For the text-containing cell, return its midpoint in (x, y) coordinate format. 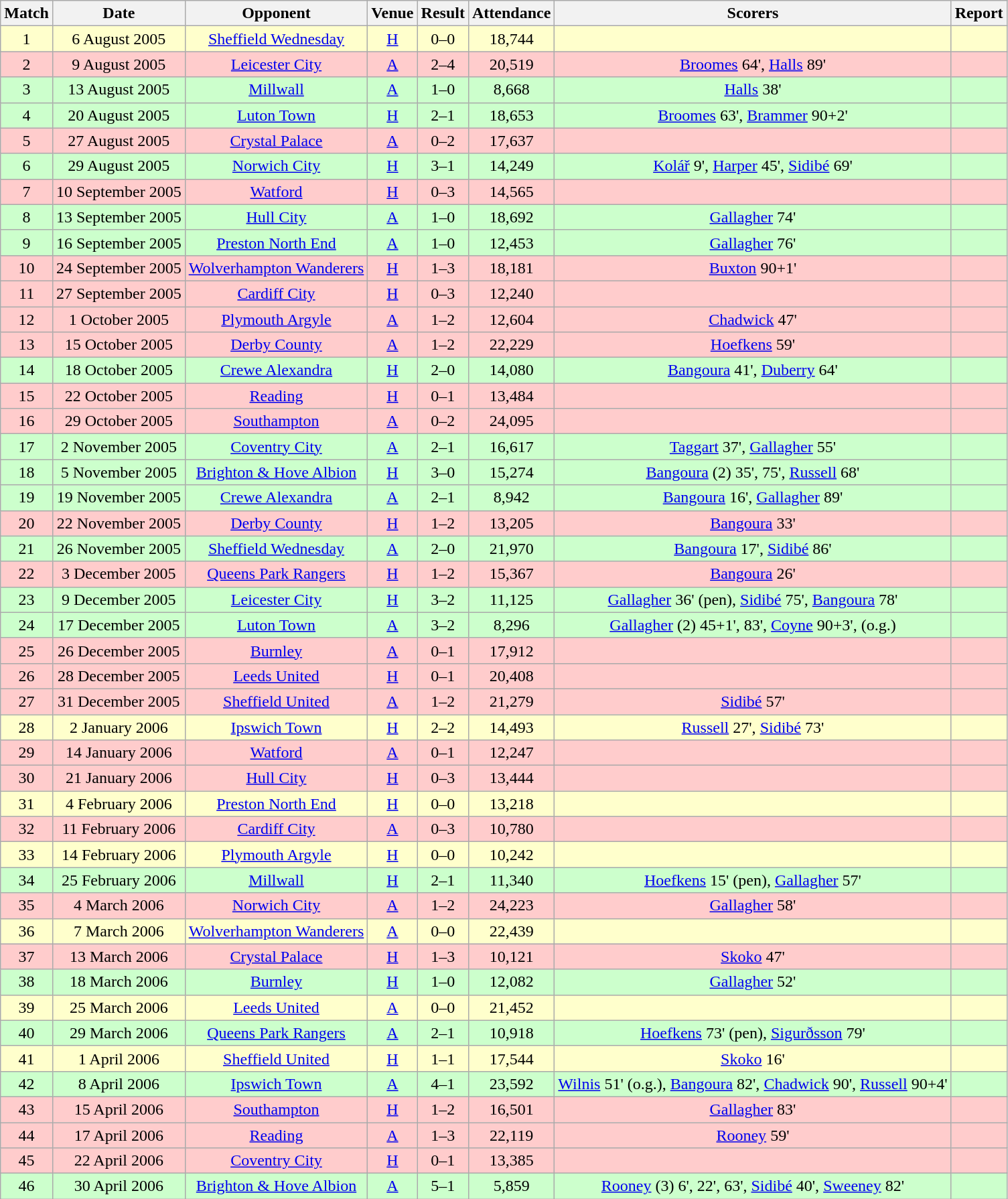
Opponent (276, 13)
20 August 2005 (119, 115)
14 (27, 370)
24 (27, 625)
15 April 2006 (119, 1109)
37 (27, 957)
Sidibé 57' (753, 701)
Skoko 16' (753, 1058)
18 March 2006 (119, 982)
22 April 2006 (119, 1161)
19 November 2005 (119, 498)
Result (443, 13)
1 April 2006 (119, 1058)
26 November 2005 (119, 549)
2 January 2006 (119, 727)
33 (27, 855)
2–2 (443, 727)
29 October 2005 (119, 421)
31 December 2005 (119, 701)
20,408 (511, 676)
21 January 2006 (119, 778)
16 (27, 421)
Gallagher 83' (753, 1109)
15 October 2005 (119, 345)
17,544 (511, 1058)
13,218 (511, 804)
1 October 2005 (119, 320)
27 September 2005 (119, 293)
5–1 (443, 1186)
Match (27, 13)
13 March 2006 (119, 957)
18,181 (511, 268)
22 (27, 574)
Bangoura 17', Sidibé 86' (753, 549)
10 (27, 268)
22,439 (511, 931)
Rooney 59' (753, 1135)
11,340 (511, 880)
14,080 (511, 370)
8,296 (511, 625)
Date (119, 13)
11,125 (511, 599)
27 (27, 701)
20,519 (511, 64)
Taggart 37', Gallagher 55' (753, 447)
22,119 (511, 1135)
13,444 (511, 778)
Gallagher 52' (753, 982)
1 (27, 39)
23 (27, 599)
8 April 2006 (119, 1084)
8 (27, 217)
Skoko 47' (753, 957)
10,121 (511, 957)
6 (27, 166)
Gallagher (2) 45+1', 83', Coyne 90+3', (o.g.) (753, 625)
5 (27, 141)
4–1 (443, 1084)
2 November 2005 (119, 447)
18,744 (511, 39)
Halls 38' (753, 90)
11 (27, 293)
Scorers (753, 13)
18 (27, 472)
13 (27, 345)
11 February 2006 (119, 829)
25 February 2006 (119, 880)
3 (27, 90)
14,249 (511, 166)
22 October 2005 (119, 396)
21,970 (511, 549)
Hoefkens 59' (753, 345)
7 (27, 192)
13,385 (511, 1161)
8,668 (511, 90)
40 (27, 1033)
24,223 (511, 906)
32 (27, 829)
38 (27, 982)
Kolář 9', Harper 45', Sidibé 69' (753, 166)
12,247 (511, 753)
Bangoura 33' (753, 523)
20 (27, 523)
14 February 2006 (119, 855)
41 (27, 1058)
10,780 (511, 829)
Buxton 90+1' (753, 268)
34 (27, 880)
23,592 (511, 1084)
30 April 2006 (119, 1186)
25 March 2006 (119, 1007)
12,604 (511, 320)
21,279 (511, 701)
Gallagher 76' (753, 242)
Gallagher 58' (753, 906)
18 October 2005 (119, 370)
18,692 (511, 217)
Russell 27', Sidibé 73' (753, 727)
Gallagher 36' (pen), Sidibé 75', Bangoura 78' (753, 599)
13 September 2005 (119, 217)
Chadwick 47' (753, 320)
21,452 (511, 1007)
12,453 (511, 242)
8,942 (511, 498)
Rooney (3) 6', 22', 63', Sidibé 40', Sweeney 82' (753, 1186)
29 March 2006 (119, 1033)
3 December 2005 (119, 574)
44 (27, 1135)
4 February 2006 (119, 804)
9 August 2005 (119, 64)
30 (27, 778)
24 September 2005 (119, 268)
1–1 (443, 1058)
2 (27, 64)
17,637 (511, 141)
27 August 2005 (119, 141)
10,242 (511, 855)
36 (27, 931)
39 (27, 1007)
9 (27, 242)
17 April 2006 (119, 1135)
4 (27, 115)
Broomes 64', Halls 89' (753, 64)
Venue (392, 13)
Wilnis 51' (o.g.), Bangoura 82', Chadwick 90', Russell 90+4' (753, 1084)
17 (27, 447)
24,095 (511, 421)
Report (979, 13)
Attendance (511, 13)
3–0 (443, 472)
10 September 2005 (119, 192)
12 (27, 320)
42 (27, 1084)
10,918 (511, 1033)
13,205 (511, 523)
Bangoura 26' (753, 574)
Hoefkens 73' (pen), Sigurðsson 79' (753, 1033)
16,617 (511, 447)
25 (27, 650)
21 (27, 549)
43 (27, 1109)
14,493 (511, 727)
29 August 2005 (119, 166)
9 December 2005 (119, 599)
12,082 (511, 982)
14,565 (511, 192)
17 December 2005 (119, 625)
5 November 2005 (119, 472)
18,653 (511, 115)
26 (27, 676)
13,484 (511, 396)
15 (27, 396)
29 (27, 753)
26 December 2005 (119, 650)
5,859 (511, 1186)
28 (27, 727)
3–1 (443, 166)
Bangoura 16', Gallagher 89' (753, 498)
46 (27, 1186)
16 September 2005 (119, 242)
13 August 2005 (119, 90)
Bangoura 41', Duberry 64' (753, 370)
19 (27, 498)
2–4 (443, 64)
12,240 (511, 293)
22,229 (511, 345)
31 (27, 804)
6 August 2005 (119, 39)
Hoefkens 15' (pen), Gallagher 57' (753, 880)
16,501 (511, 1109)
14 January 2006 (119, 753)
28 December 2005 (119, 676)
15,367 (511, 574)
22 November 2005 (119, 523)
45 (27, 1161)
Bangoura (2) 35', 75', Russell 68' (753, 472)
Gallagher 74' (753, 217)
17,912 (511, 650)
35 (27, 906)
4 March 2006 (119, 906)
7 March 2006 (119, 931)
Broomes 63', Brammer 90+2' (753, 115)
15,274 (511, 472)
